Extract the (x, y) coordinate from the center of the cell holding the provided text.  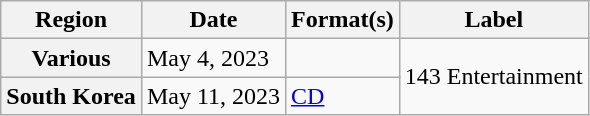
Format(s) (343, 20)
May 4, 2023 (213, 58)
South Korea (72, 96)
Date (213, 20)
Various (72, 58)
Label (494, 20)
143 Entertainment (494, 77)
Region (72, 20)
May 11, 2023 (213, 96)
CD (343, 96)
